Return the [X, Y] coordinate for the center point of the cell that contains the specified text.  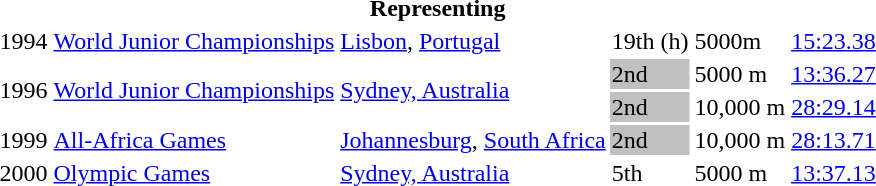
19th (h) [650, 41]
Lisbon, Portugal [474, 41]
Johannesburg, South Africa [474, 140]
Sydney, Australia [474, 90]
5000m [740, 41]
5000 m [740, 74]
All-Africa Games [194, 140]
